From the cell containing the given text, extract its center point as (x, y) coordinate. 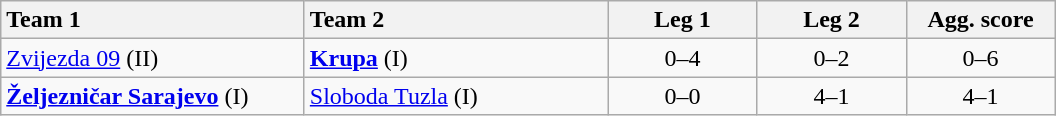
Agg. score (980, 20)
Team 1 (153, 20)
0–0 (682, 96)
0–6 (980, 58)
0–4 (682, 58)
Zvijezda 09 (II) (153, 58)
Krupa (I) (456, 58)
0–2 (832, 58)
Leg 1 (682, 20)
Sloboda Tuzla (I) (456, 96)
Željezničar Sarajevo (I) (153, 96)
Team 2 (456, 20)
Leg 2 (832, 20)
